Scan for the cell matching the given text and deliver its [X, Y] coordinate at center. 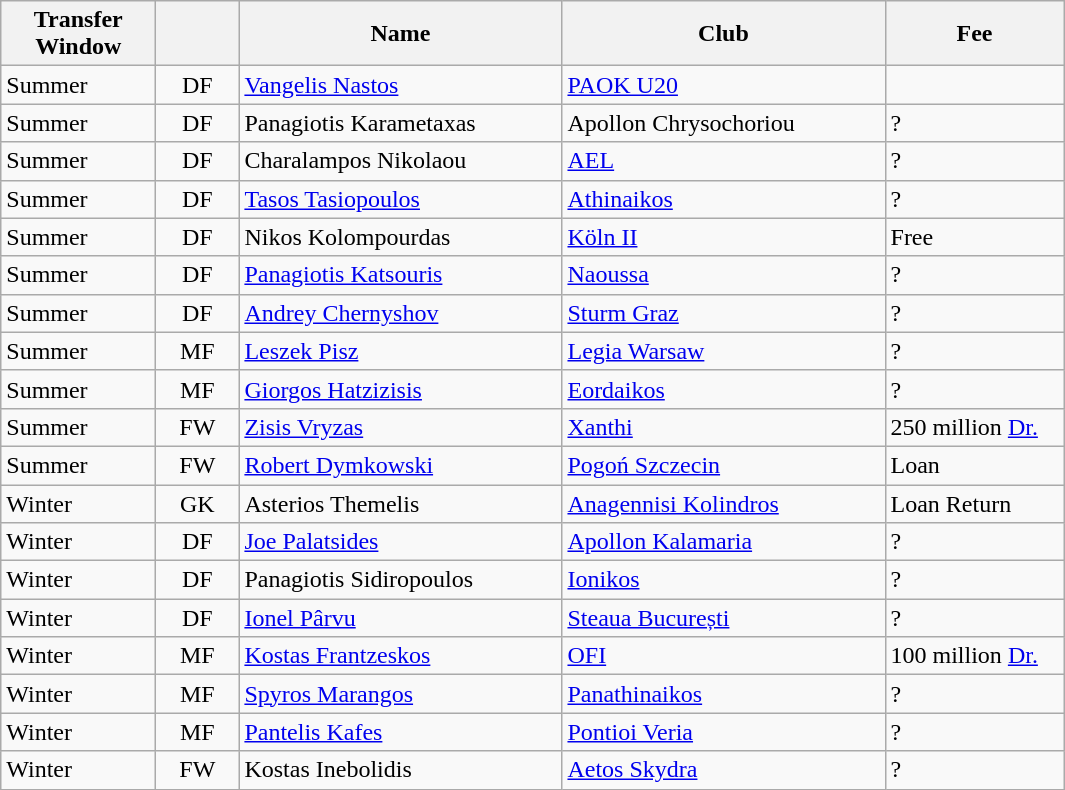
Apollon Kalamaria [724, 542]
Sturm Graz [724, 313]
Panathinaikos [724, 694]
Free [974, 237]
AEL [724, 161]
Charalampos Nikolaou [400, 161]
Club [724, 34]
Panagiotis Sidiropoulos [400, 580]
Panagiotis Karametaxas [400, 123]
Pantelis Kafes [400, 732]
Andrey Chernyshov [400, 313]
Robert Dymkowski [400, 465]
100 million Dr. [974, 656]
Legia Warsaw [724, 351]
Transfer Window [78, 34]
Zisis Vryzas [400, 427]
Steaua București [724, 618]
Giorgos Hatzizisis [400, 389]
Eordaikos [724, 389]
OFI [724, 656]
Tasos Tasiopoulos [400, 199]
Name [400, 34]
250 million Dr. [974, 427]
Vangelis Nastos [400, 85]
Anagennisi Kolindros [724, 503]
Kostas Frantzeskos [400, 656]
GK [198, 503]
Loan Return [974, 503]
Ionel Pârvu [400, 618]
Loan [974, 465]
Athinaikos [724, 199]
Pogoń Szczecin [724, 465]
Joe Palatsides [400, 542]
Fee [974, 34]
Köln II [724, 237]
Xanthi [724, 427]
Kostas Inebolidis [400, 770]
Pontioi Veria [724, 732]
Naoussa [724, 275]
Panagiotis Katsouris [400, 275]
Aetos Skydra [724, 770]
Asterios Themelis [400, 503]
Apollon Chrysochoriou [724, 123]
Ionikos [724, 580]
PAOK U20 [724, 85]
Nikos Kolompourdas [400, 237]
Leszek Pisz [400, 351]
Spyros Marangos [400, 694]
